Capture the cell that displays the provided text and extract its [X, Y] central coordinate. 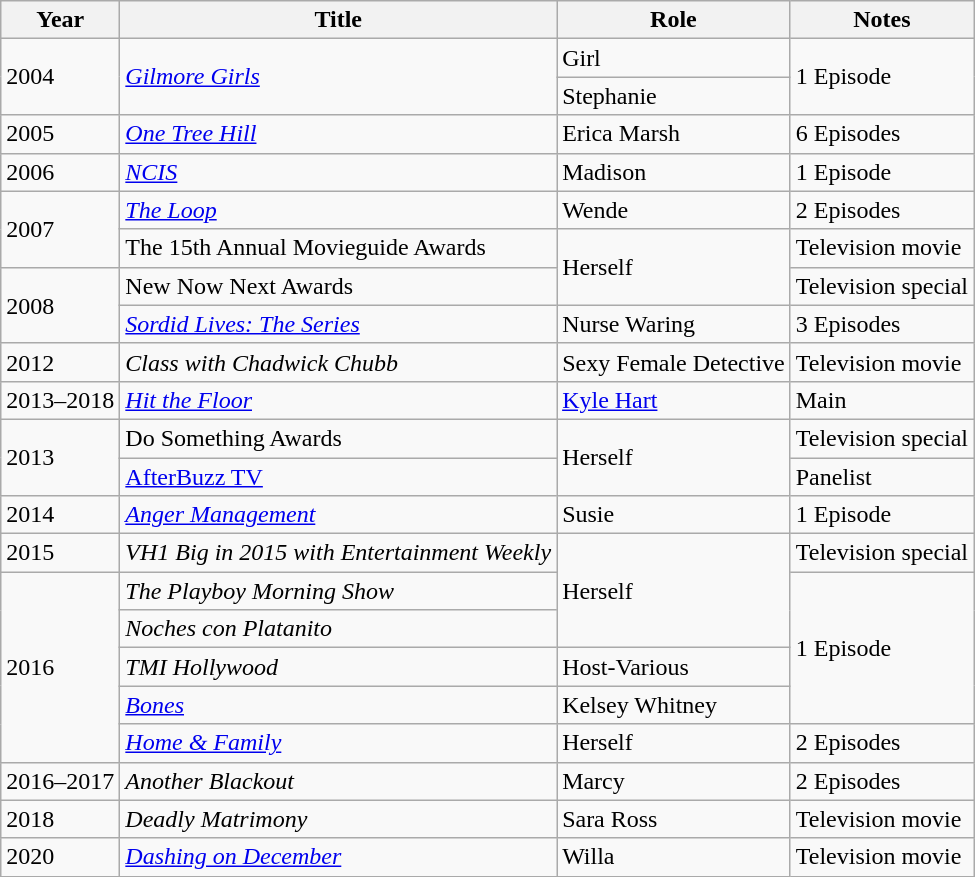
Kyle Hart [674, 400]
Wende [674, 210]
VH1 Big in 2015 with Entertainment Weekly [338, 553]
2006 [60, 172]
6 Episodes [882, 134]
AfterBuzz TV [338, 477]
The Playboy Morning Show [338, 591]
2018 [60, 819]
3 Episodes [882, 324]
The 15th Annual Movieguide Awards [338, 248]
TMI Hollywood [338, 667]
2005 [60, 134]
Deadly Matrimony [338, 819]
2004 [60, 77]
2013 [60, 457]
Erica Marsh [674, 134]
Stephanie [674, 96]
2007 [60, 229]
Girl [674, 58]
2016 [60, 667]
Dashing on December [338, 857]
2015 [60, 553]
Year [60, 20]
2016–2017 [60, 781]
2020 [60, 857]
Marcy [674, 781]
Gilmore Girls [338, 77]
Madison [674, 172]
Bones [338, 705]
Willa [674, 857]
2014 [60, 515]
The Loop [338, 210]
2012 [60, 362]
Do Something Awards [338, 438]
Anger Management [338, 515]
Sara Ross [674, 819]
Nurse Waring [674, 324]
Sexy Female Detective [674, 362]
Susie [674, 515]
2013–2018 [60, 400]
Title [338, 20]
Panelist [882, 477]
Another Blackout [338, 781]
Host-Various [674, 667]
Class with Chadwick Chubb [338, 362]
NCIS [338, 172]
One Tree Hill [338, 134]
Sordid Lives: The Series [338, 324]
Hit the Floor [338, 400]
Notes [882, 20]
New Now Next Awards [338, 286]
2008 [60, 305]
Noches con Platanito [338, 629]
Main [882, 400]
Role [674, 20]
Kelsey Whitney [674, 705]
Home & Family [338, 743]
